Output the (X, Y) coordinate of the center of the cell containing the given text.  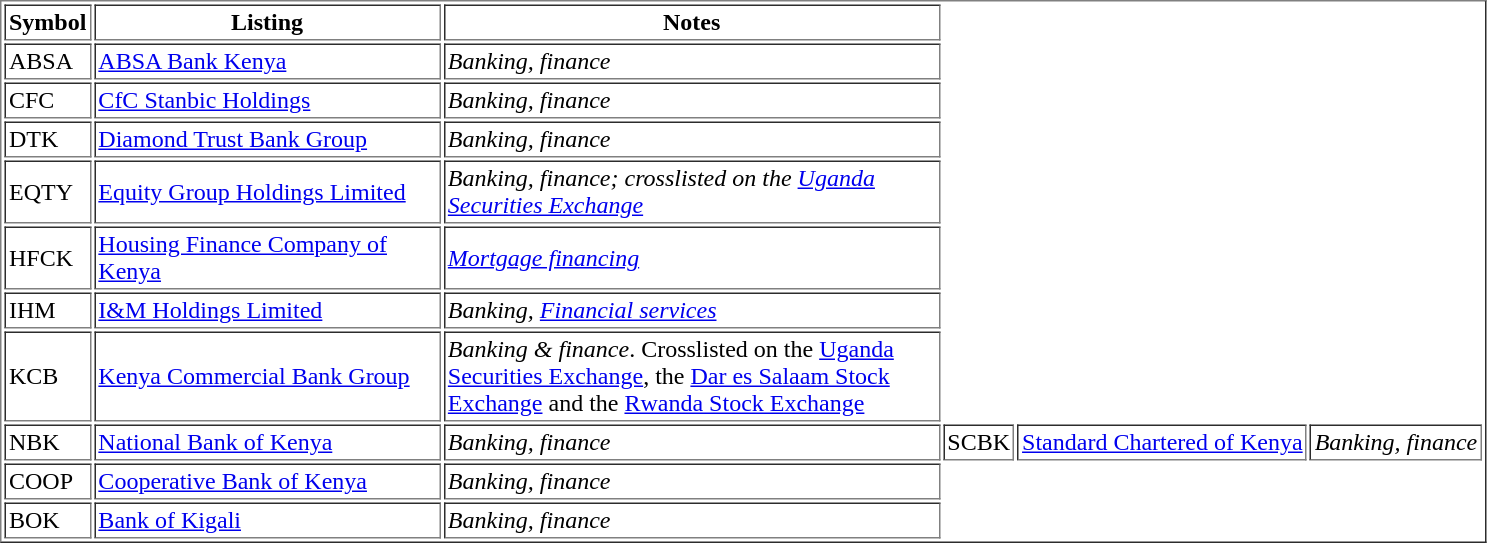
EQTY (47, 192)
Equity Group Holdings Limited (267, 192)
Diamond Trust Bank Group (267, 140)
Symbol (47, 22)
I&M Holdings Limited (267, 310)
Kenya Commercial Bank Group (267, 377)
Housing Finance Company of Kenya (267, 258)
SCBK (979, 442)
Cooperative Bank of Kenya (267, 482)
Banking, finance; crosslisted on the Uganda Securities Exchange (691, 192)
CfC Stanbic Holdings (267, 100)
ABSA Bank Kenya (267, 62)
National Bank of Kenya (267, 442)
CFC (47, 100)
IHM (47, 310)
Banking, Financial services (691, 310)
Mortgage financing (691, 258)
Banking & finance. Crosslisted on the Uganda Securities Exchange, the Dar es Salaam Stock Exchange and the Rwanda Stock Exchange (691, 377)
DTK (47, 140)
NBK (47, 442)
Bank of Kigali (267, 520)
KCB (47, 377)
COOP (47, 482)
Notes (691, 22)
Listing (267, 22)
Standard Chartered of Kenya (1163, 442)
ABSA (47, 62)
BOK (47, 520)
HFCK (47, 258)
